Search for the cell housing the specified text and yield its (x, y) center coordinate. 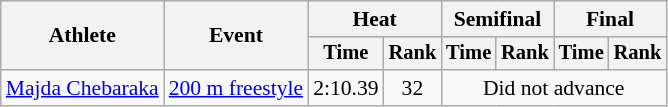
Did not advance (554, 88)
Majda Chebaraka (82, 88)
2:10.39 (346, 88)
Athlete (82, 36)
Semifinal (497, 19)
Heat (374, 19)
Final (610, 19)
32 (413, 88)
Event (236, 36)
200 m freestyle (236, 88)
